Locate the cell with the specified text and output its [x, y] center coordinate. 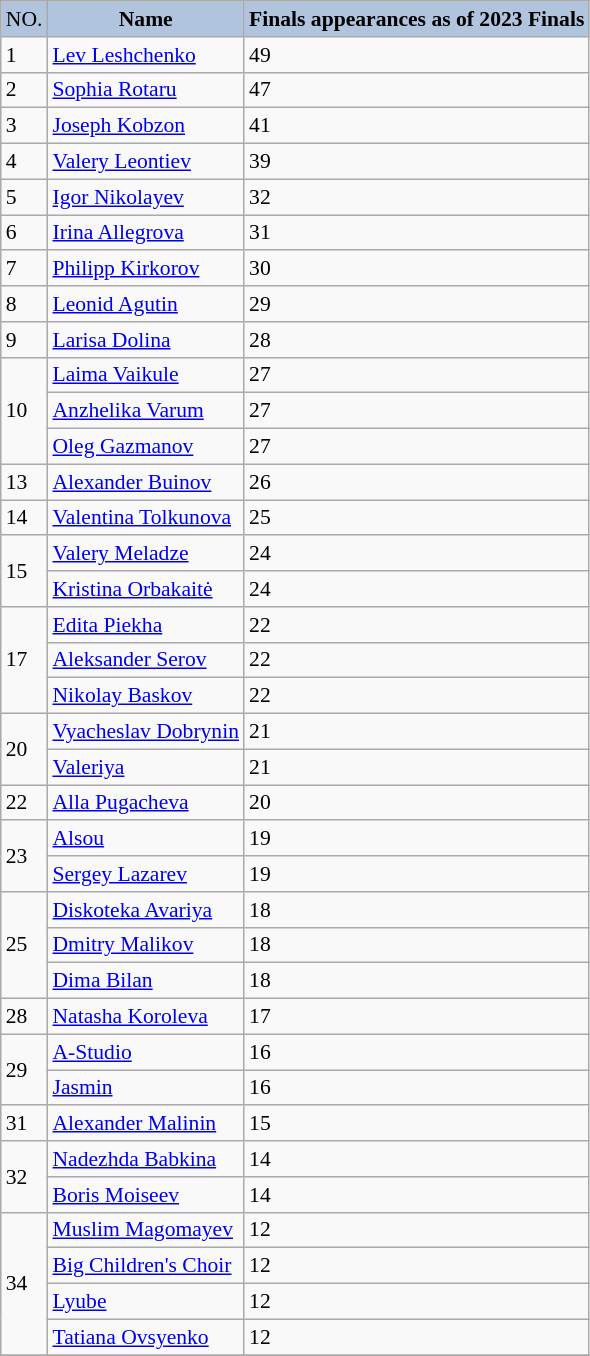
Nadezhda Babkina [146, 1159]
Joseph Kobzon [146, 126]
Alexander Malinin [146, 1124]
Boris Moiseev [146, 1195]
30 [416, 269]
6 [24, 233]
Philipp Kirkorov [146, 269]
Muslim Magomayev [146, 1230]
2 [24, 90]
Valentina Tolkunova [146, 518]
Irina Allegrova [146, 233]
Name [146, 19]
Alsou [146, 839]
Sergey Lazarev [146, 874]
26 [416, 482]
Jasmin [146, 1088]
NO. [24, 19]
Edita Piekha [146, 625]
Finals appearances as of 2023 Finals [416, 19]
Big Children's Choir [146, 1266]
A-Studio [146, 1052]
39 [416, 162]
7 [24, 269]
8 [24, 304]
Aleksander Serov [146, 660]
Valery Leontiev [146, 162]
Diskoteka Avariya [146, 910]
Valery Meladze [146, 554]
Dima Bilan [146, 981]
47 [416, 90]
Natasha Koroleva [146, 1017]
34 [24, 1283]
9 [24, 340]
Laima Vaikule [146, 375]
49 [416, 55]
13 [24, 482]
Alla Pugacheva [146, 803]
Tatiana Ovsyenko [146, 1337]
Lyube [146, 1302]
5 [24, 197]
23 [24, 856]
3 [24, 126]
Sophia Rotaru [146, 90]
Valeriya [146, 767]
1 [24, 55]
41 [416, 126]
Vyacheslav Dobrynin [146, 732]
4 [24, 162]
Nikolay Baskov [146, 696]
Anzhelika Varum [146, 411]
Dmitry Malikov [146, 945]
Igor Nikolayev [146, 197]
Oleg Gazmanov [146, 447]
Kristina Orbakaitė [146, 589]
Larisa Dolina [146, 340]
10 [24, 410]
Lev Leshchenko [146, 55]
Alexander Buinov [146, 482]
Leonid Agutin [146, 304]
